Extract the (x, y) coordinate from the center of the cell holding the provided text.  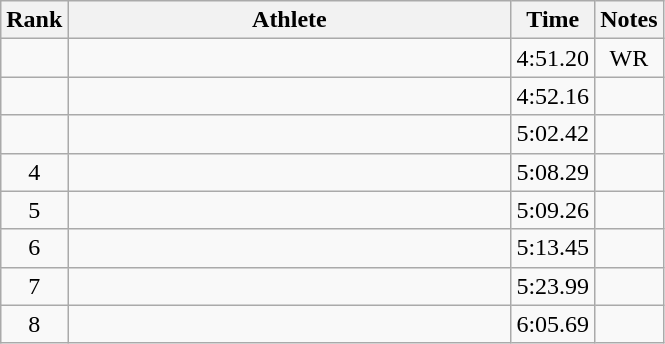
Rank (34, 20)
5:02.42 (553, 134)
5 (34, 210)
4 (34, 172)
Athlete (290, 20)
WR (629, 58)
7 (34, 286)
4:52.16 (553, 96)
5:13.45 (553, 248)
Time (553, 20)
Notes (629, 20)
4:51.20 (553, 58)
5:23.99 (553, 286)
5:08.29 (553, 172)
8 (34, 324)
6:05.69 (553, 324)
5:09.26 (553, 210)
6 (34, 248)
